From the cell containing the given text, extract its center point as (X, Y) coordinate. 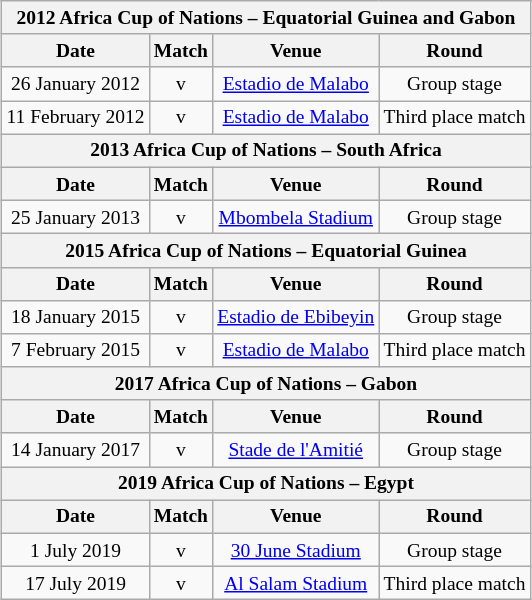
17 July 2019 (76, 584)
1 July 2019 (76, 550)
2012 Africa Cup of Nations – Equatorial Guinea and Gabon (266, 18)
Stade de l'Amitié (296, 450)
30 June Stadium (296, 550)
7 February 2015 (76, 350)
18 January 2015 (76, 316)
26 January 2012 (76, 84)
Estadio de Ebibeyin (296, 316)
25 January 2013 (76, 216)
2015 Africa Cup of Nations – Equatorial Guinea (266, 250)
2019 Africa Cup of Nations – Egypt (266, 484)
14 January 2017 (76, 450)
Al Salam Stadium (296, 584)
2017 Africa Cup of Nations – Gabon (266, 384)
2013 Africa Cup of Nations – South Africa (266, 150)
11 February 2012 (76, 118)
Mbombela Stadium (296, 216)
